From the cell containing the given text, extract its center point as [X, Y] coordinate. 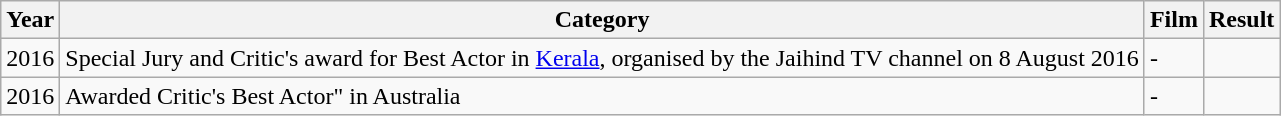
Year [30, 20]
Category [602, 20]
Result [1241, 20]
Film [1174, 20]
Awarded Critic's Best Actor" in Australia [602, 96]
Special Jury and Critic's award for Best Actor in Kerala, organised by the Jaihind TV channel on 8 August 2016 [602, 58]
